Identify which cell holds the provided text, then report its (x, y) central coordinate. 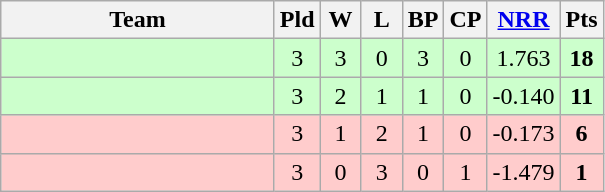
-0.173 (524, 134)
11 (582, 96)
6 (582, 134)
NRR (524, 20)
BP (423, 20)
W (340, 20)
18 (582, 58)
L (382, 20)
CP (466, 20)
-0.140 (524, 96)
1.763 (524, 58)
Team (138, 20)
Pts (582, 20)
Pld (297, 20)
-1.479 (524, 172)
